Find where the given text appears and provide that cell's center as [X, Y] coordinate. 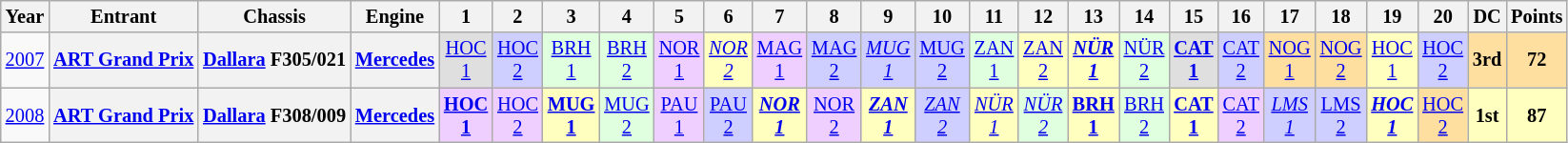
8 [834, 16]
1st [1487, 115]
4 [627, 16]
LMS1 [1290, 115]
NOG1 [1290, 60]
2007 [25, 60]
6 [728, 16]
Dallara F308/009 [274, 115]
Year [25, 16]
72 [1537, 60]
Points [1537, 16]
87 [1537, 115]
PAU1 [680, 115]
Dallara F305/021 [274, 60]
11 [995, 16]
16 [1241, 16]
DC [1487, 16]
10 [941, 16]
3rd [1487, 60]
19 [1392, 16]
Chassis [274, 16]
MAG1 [779, 60]
20 [1442, 16]
9 [888, 16]
17 [1290, 16]
14 [1145, 16]
2008 [25, 115]
5 [680, 16]
PAU2 [728, 115]
18 [1341, 16]
2 [518, 16]
1 [466, 16]
MAG2 [834, 60]
13 [1094, 16]
12 [1043, 16]
NOG2 [1341, 60]
LMS2 [1341, 115]
Entrant [124, 16]
7 [779, 16]
Engine [394, 16]
15 [1193, 16]
3 [572, 16]
